From the cell containing the given text, extract its center point as (X, Y) coordinate. 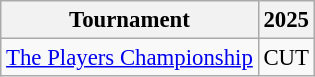
Tournament (130, 20)
2025 (286, 20)
The Players Championship (130, 58)
CUT (286, 58)
